Extract the (x, y) coordinate from the center of the cell holding the provided text.  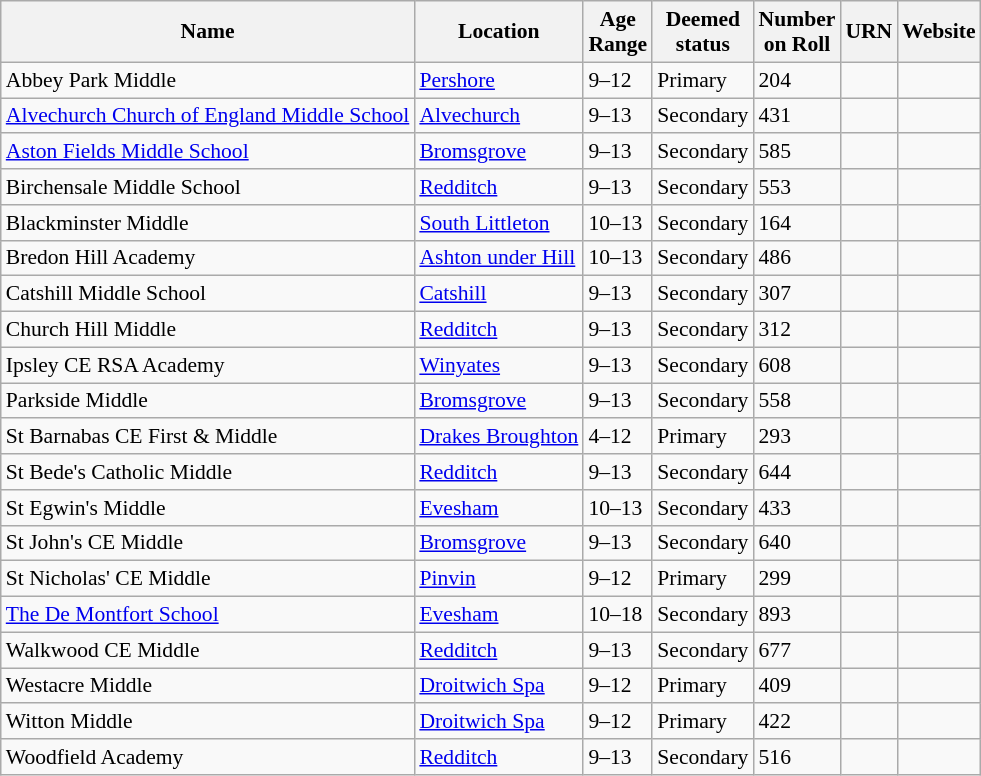
640 (796, 543)
307 (796, 294)
Catshill Middle School (208, 294)
Ipsley CE RSA Academy (208, 365)
Church Hill Middle (208, 330)
312 (796, 330)
Abbey Park Middle (208, 80)
Deemedstatus (702, 32)
644 (796, 472)
Pershore (498, 80)
AgeRange (618, 32)
164 (796, 223)
URN (868, 32)
409 (796, 686)
Location (498, 32)
608 (796, 365)
516 (796, 757)
Pinvin (498, 579)
St John's CE Middle (208, 543)
431 (796, 116)
Drakes Broughton (498, 437)
Numberon Roll (796, 32)
Winyates (498, 365)
Parkside Middle (208, 401)
Name (208, 32)
553 (796, 187)
558 (796, 401)
893 (796, 615)
Birchensale Middle School (208, 187)
204 (796, 80)
The De Montfort School (208, 615)
Aston Fields Middle School (208, 152)
Woodfield Academy (208, 757)
Westacre Middle (208, 686)
293 (796, 437)
4–12 (618, 437)
Catshill (498, 294)
South Littleton (498, 223)
St Bede's Catholic Middle (208, 472)
Walkwood CE Middle (208, 650)
St Egwin's Middle (208, 508)
Witton Middle (208, 722)
585 (796, 152)
St Nicholas' CE Middle (208, 579)
Alvechurch Church of England Middle School (208, 116)
Alvechurch (498, 116)
Bredon Hill Academy (208, 258)
433 (796, 508)
677 (796, 650)
Blackminster Middle (208, 223)
10–18 (618, 615)
St Barnabas CE First & Middle (208, 437)
Ashton under Hill (498, 258)
486 (796, 258)
299 (796, 579)
Website (938, 32)
422 (796, 722)
